Scan for the cell matching the given text and deliver its [x, y] coordinate at center. 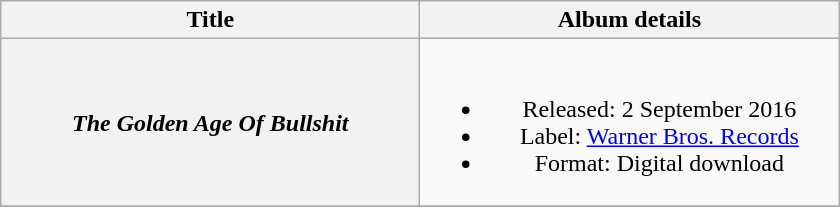
Title [210, 20]
The Golden Age Of Bullshit [210, 122]
Released: 2 September 2016Label: Warner Bros. RecordsFormat: Digital download [630, 122]
Album details [630, 20]
